Output the [x, y] coordinate of the center of the cell containing the given text.  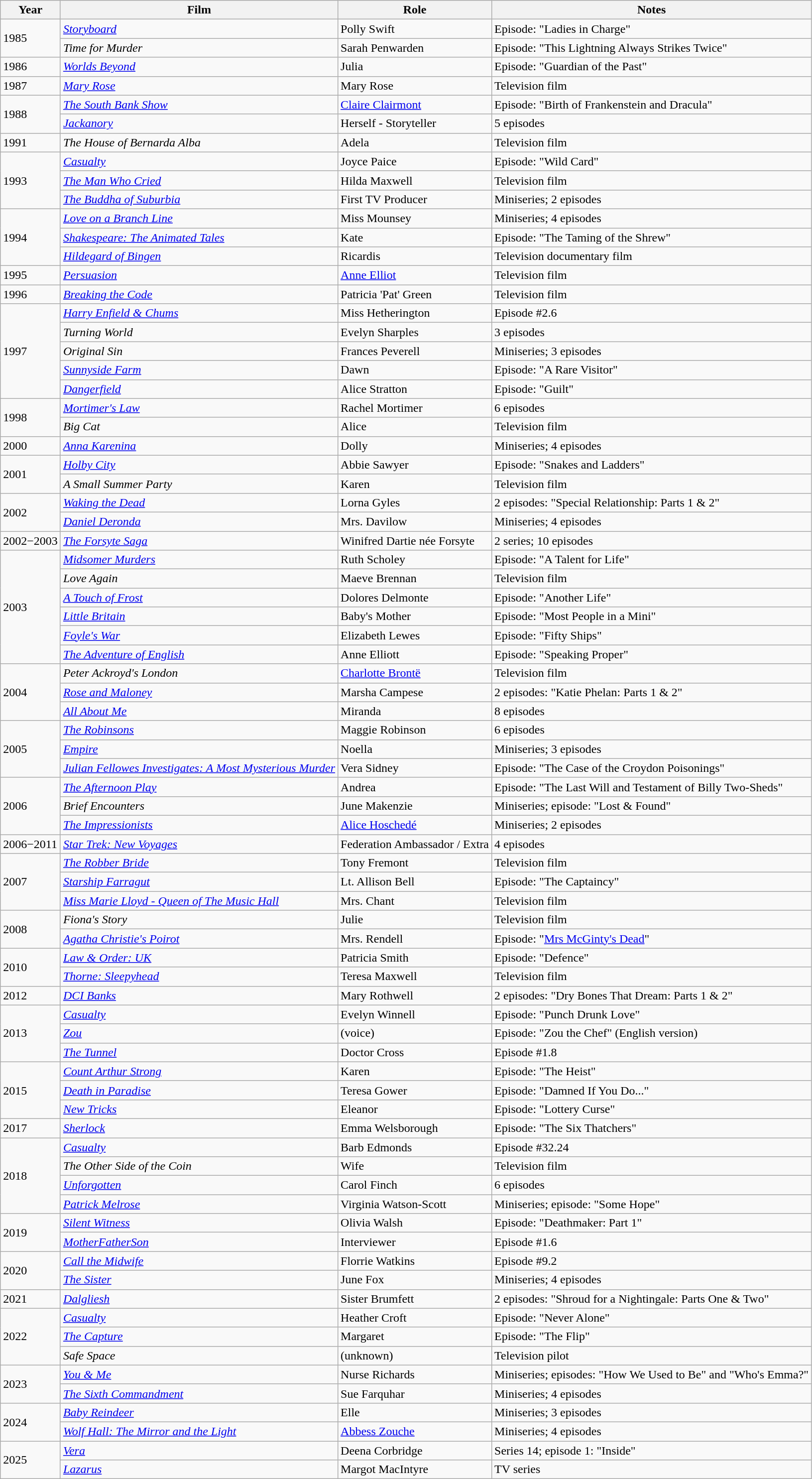
Teresa Gower [415, 1090]
Empire [199, 749]
Ruth Scholey [415, 560]
Andrea [415, 787]
Deena Corbridge [415, 1451]
1987 [31, 86]
Episode: "The Six Thatchers" [652, 1128]
Anne Elliot [415, 275]
Julia [415, 67]
Midsomer Murders [199, 560]
Evelyn Winnell [415, 1014]
2025 [31, 1460]
Episode: "Damned If You Do..." [652, 1090]
Maeve Brennan [415, 579]
First TV Producer [415, 199]
Dawn [415, 370]
Evelyn Sharples [415, 332]
Frances Peverell [415, 351]
3 episodes [652, 332]
Episode #9.2 [652, 1261]
Law & Order: UK [199, 958]
Jackanory [199, 123]
Episode: "Defence" [652, 958]
Episode: "The Flip" [652, 1337]
Episode: "The Heist" [652, 1071]
Episode: "Birth of Frankenstein and Dracula" [652, 105]
Episode: "A Rare Visitor" [652, 370]
Herself - Storyteller [415, 123]
Tony Fremont [415, 863]
Episode #1.8 [652, 1052]
A Touch of Frost [199, 598]
The South Bank Show [199, 105]
Marsha Campese [415, 692]
Teresa Maxwell [415, 977]
New Tricks [199, 1109]
Episode: "Another Life" [652, 598]
Unforgotten [199, 1185]
Agatha Christie's Poirot [199, 939]
TV series [652, 1470]
Dangerfield [199, 389]
Role [415, 10]
2019 [31, 1232]
Film [199, 10]
Adela [415, 142]
2 episodes: "Katie Phelan: Parts 1 & 2" [652, 692]
DCI Banks [199, 995]
Abbie Sawyer [415, 465]
Baby's Mother [415, 616]
Episode: "Wild Card" [652, 161]
Episode: "A Talent for Life" [652, 560]
Episode: "The Taming of the Shrew" [652, 238]
2000 [31, 446]
1998 [31, 417]
Baby Reindeer [199, 1412]
Patricia Smith [415, 958]
Wolf Hall: The Mirror and the Light [199, 1431]
Love Again [199, 579]
1986 [31, 67]
Original Sin [199, 351]
2007 [31, 882]
Olivia Walsh [415, 1223]
Eleanor [415, 1109]
Patricia 'Pat' Green [415, 294]
2 episodes: "Shroud for a Nightingale: Parts One & Two" [652, 1299]
Year [31, 10]
Mortimer's Law [199, 408]
Miranda [415, 711]
Anne Elliott [415, 654]
Episode: "Mrs McGinty's Dead" [652, 939]
(unknown) [415, 1356]
Thorne: Sleepyhead [199, 977]
Episode: "Fifty Ships" [652, 635]
Turning World [199, 332]
Storyboard [199, 29]
Call the Midwife [199, 1261]
Emma Welsborough [415, 1128]
Episode: "The Case of the Croydon Poisonings" [652, 768]
Elizabeth Lewes [415, 635]
2021 [31, 1299]
The Sister [199, 1280]
Wife [415, 1166]
Lazarus [199, 1470]
Big Cat [199, 427]
Episode: "Speaking Proper" [652, 654]
Sister Brumfett [415, 1299]
(voice) [415, 1033]
2020 [31, 1270]
2010 [31, 967]
Interviewer [415, 1242]
Nurse Richards [415, 1374]
Series 14; episode 1: "Inside" [652, 1451]
Episode: "The Last Will and Testament of Billy Two-Sheds" [652, 787]
Vera Sidney [415, 768]
1991 [31, 142]
2002 [31, 512]
Love on a Branch Line [199, 218]
Episode: "Never Alone" [652, 1318]
Sue Farquhar [415, 1393]
Television documentary film [652, 256]
Silent Witness [199, 1223]
Episode: "Guilt" [652, 389]
Kate [415, 238]
Miniseries; episodes: "How We Used to Be" and "Who's Emma?" [652, 1374]
Mrs. Davilow [415, 521]
Episode: "This Lightning Always Strikes Twice" [652, 48]
The Robinsons [199, 730]
Little Britain [199, 616]
1988 [31, 114]
The Adventure of English [199, 654]
Lt. Allison Bell [415, 882]
2018 [31, 1175]
Abbess Zouche [415, 1431]
Sunnyside Farm [199, 370]
Episode: "Most People in a Mini" [652, 616]
Brief Encounters [199, 806]
2012 [31, 995]
The Man Who Cried [199, 180]
2004 [31, 692]
Notes [652, 10]
Ricardis [415, 256]
Safe Space [199, 1356]
Florrie Watkins [415, 1261]
All About Me [199, 711]
Episode: "The Captaincy" [652, 882]
The Forsyte Saga [199, 540]
2003 [31, 607]
Charlotte Brontë [415, 673]
The Afternoon Play [199, 787]
Starship Farragut [199, 882]
Carol Finch [415, 1185]
2 episodes: "Dry Bones That Dream: Parts 1 & 2" [652, 995]
Alice Hoschedé [415, 825]
Episode: "Ladies in Charge" [652, 29]
1996 [31, 294]
Episode: "Lottery Curse" [652, 1109]
Count Arthur Strong [199, 1071]
Joyce Paice [415, 161]
2001 [31, 474]
Julian Fellowes Investigates: A Most Mysterious Murder [199, 768]
2015 [31, 1090]
The Capture [199, 1337]
Mrs. Rendell [415, 939]
Miniseries; episode: "Lost & Found" [652, 806]
Maggie Robinson [415, 730]
1985 [31, 38]
1995 [31, 275]
Alice [415, 427]
2008 [31, 929]
Barb Edmonds [415, 1147]
2006 [31, 806]
Winifred Dartie née Forsyte [415, 540]
2 series; 10 episodes [652, 540]
Elle [415, 1412]
1993 [31, 180]
June Makenzie [415, 806]
Vera [199, 1451]
Julie [415, 920]
Miss Hetherington [415, 313]
The Other Side of the Coin [199, 1166]
Episode: "Zou the Chef" (English version) [652, 1033]
The Sixth Commandment [199, 1393]
2013 [31, 1033]
Sarah Penwarden [415, 48]
Episode #32.24 [652, 1147]
Polly Swift [415, 29]
Episode: "Snakes and Ladders" [652, 465]
Harry Enfield & Chums [199, 313]
2023 [31, 1384]
4 episodes [652, 844]
2 episodes: "Special Relationship: Parts 1 & 2" [652, 502]
Federation Ambassador / Extra [415, 844]
Heather Croft [415, 1318]
1997 [31, 351]
Hilda Maxwell [415, 180]
The Robber Bride [199, 863]
Dalgliesh [199, 1299]
The Buddha of Suburbia [199, 199]
Dolores Delmonte [415, 598]
MotherFatherSon [199, 1242]
Star Trek: New Voyages [199, 844]
2005 [31, 749]
2017 [31, 1128]
2022 [31, 1337]
8 episodes [652, 711]
Shakespeare: The Animated Tales [199, 238]
Miss Mounsey [415, 218]
A Small Summer Party [199, 484]
Anna Karenina [199, 446]
Waking the Dead [199, 502]
Dolly [415, 446]
Virginia Watson-Scott [415, 1204]
Sherlock [199, 1128]
2024 [31, 1422]
June Fox [415, 1280]
Breaking the Code [199, 294]
5 episodes [652, 123]
Death in Paradise [199, 1090]
Holby City [199, 465]
2006−2011 [31, 844]
Zou [199, 1033]
Margaret [415, 1337]
Episode: "Guardian of the Past" [652, 67]
Rachel Mortimer [415, 408]
Lorna Gyles [415, 502]
You & Me [199, 1374]
The House of Bernarda Alba [199, 142]
Doctor Cross [415, 1052]
Mrs. Chant [415, 901]
Worlds Beyond [199, 67]
Mary Rothwell [415, 995]
Peter Ackroyd's London [199, 673]
Claire Clairmont [415, 105]
Hildegard of Bingen [199, 256]
Episode #1.6 [652, 1242]
Patrick Melrose [199, 1204]
Time for Murder [199, 48]
Foyle's War [199, 635]
Daniel Deronda [199, 521]
Episode: "Punch Drunk Love" [652, 1014]
Episode #2.6 [652, 313]
2002−2003 [31, 540]
1994 [31, 237]
Miss Marie Lloyd - Queen of The Music Hall [199, 901]
Episode: "Deathmaker: Part 1" [652, 1223]
Noella [415, 749]
Persuasion [199, 275]
Alice Stratton [415, 389]
Fiona's Story [199, 920]
The Tunnel [199, 1052]
Rose and Maloney [199, 692]
Miniseries; episode: "Some Hope" [652, 1204]
Margot MacIntyre [415, 1470]
Television pilot [652, 1356]
The Impressionists [199, 825]
